Capture the cell that displays the provided text and extract its [X, Y] central coordinate. 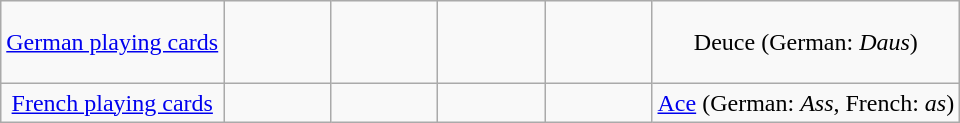
French playing cards [112, 103]
Deuce (German: Daus) [806, 42]
Ace (German: Ass, French: as) [806, 103]
German playing cards [112, 42]
